Find where the given text appears and provide that cell's center as [X, Y] coordinate. 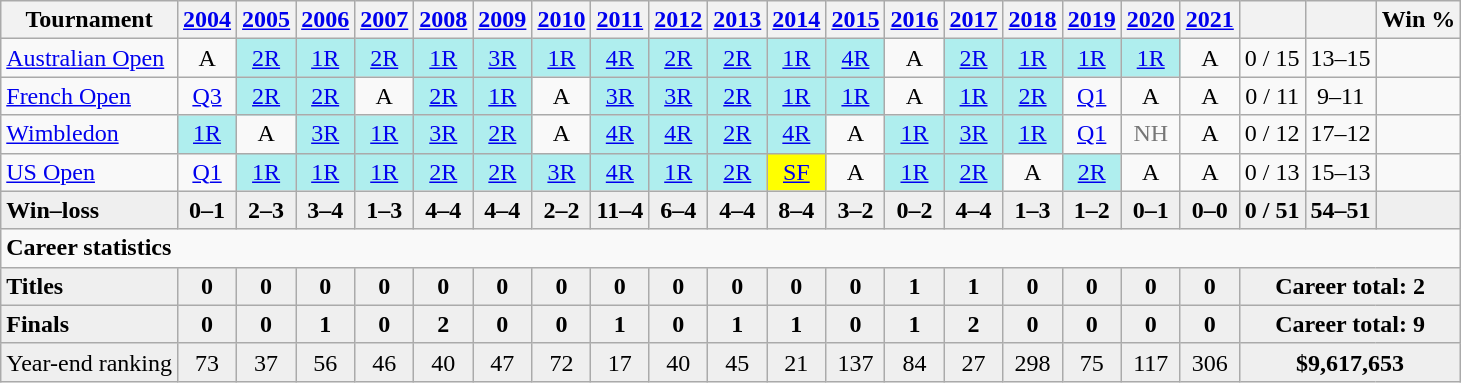
2018 [1032, 20]
37 [266, 362]
2015 [856, 20]
306 [1210, 362]
0 / 13 [1272, 172]
75 [1092, 362]
2005 [266, 20]
11–4 [620, 210]
Q3 [208, 96]
56 [326, 362]
2021 [1210, 20]
Win % [1418, 20]
84 [914, 362]
Career statistics [731, 248]
French Open [90, 96]
2011 [620, 20]
Career total: 2 [1350, 286]
2020 [1150, 20]
27 [974, 362]
2–3 [266, 210]
8–4 [796, 210]
21 [796, 362]
SF [796, 172]
Titles [90, 286]
0 / 51 [1272, 210]
2004 [208, 20]
2–2 [562, 210]
46 [384, 362]
298 [1032, 362]
2010 [562, 20]
2013 [738, 20]
6–4 [678, 210]
3–2 [856, 210]
0 / 11 [1272, 96]
2016 [914, 20]
47 [502, 362]
0 / 15 [1272, 58]
2012 [678, 20]
0–2 [914, 210]
1–2 [1092, 210]
Career total: 9 [1350, 324]
0–0 [1210, 210]
13–15 [1340, 58]
45 [738, 362]
9–11 [1340, 96]
15–13 [1340, 172]
US Open [90, 172]
3–4 [326, 210]
2006 [326, 20]
NH [1150, 134]
2019 [1092, 20]
Australian Open [90, 58]
Wimbledon [90, 134]
2007 [384, 20]
2014 [796, 20]
117 [1150, 362]
72 [562, 362]
Win–loss [90, 210]
2008 [444, 20]
0 / 12 [1272, 134]
2017 [974, 20]
Finals [90, 324]
17–12 [1340, 134]
54–51 [1340, 210]
137 [856, 362]
73 [208, 362]
Tournament [90, 20]
Year-end ranking [90, 362]
$9,617,653 [1350, 362]
2009 [502, 20]
17 [620, 362]
